From the cell containing the given text, extract its center point as (x, y) coordinate. 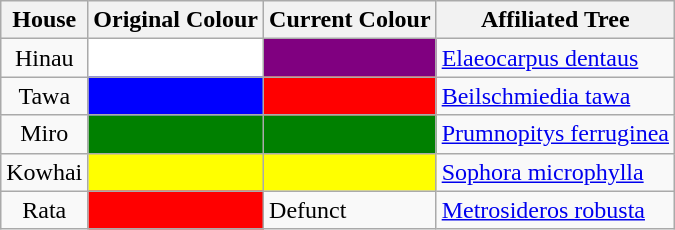
Defunct (350, 210)
Hinau (44, 58)
Prumnopitys ferruginea (555, 134)
Rata (44, 210)
Affiliated Tree (555, 20)
Miro (44, 134)
Tawa (44, 96)
Metrosideros robusta (555, 210)
Sophora microphylla (555, 172)
House (44, 20)
Current Colour (350, 20)
Kowhai (44, 172)
Original Colour (176, 20)
Beilschmiedia tawa (555, 96)
Elaeocarpus dentaus (555, 58)
